Detect which cell encompasses the target text, then output its [X, Y] center coordinate. 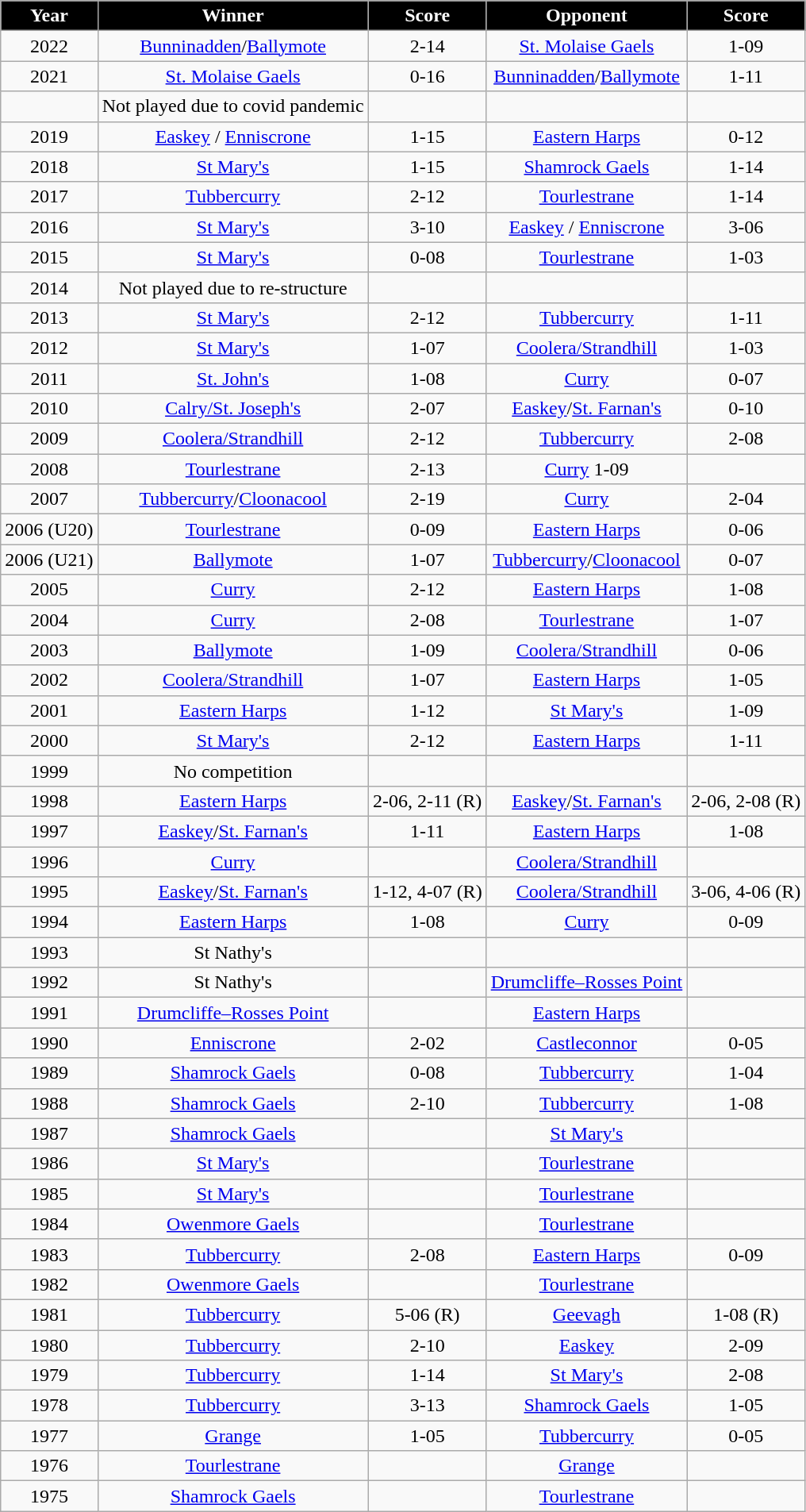
0-16 [427, 76]
2-02 [427, 1043]
Not played due to covid pandemic [233, 106]
1985 [49, 1194]
2008 [49, 469]
2-06, 2-11 (R) [427, 801]
1989 [49, 1073]
2018 [49, 167]
1983 [49, 1254]
Year [49, 16]
2006 (U20) [49, 529]
1977 [49, 1436]
2013 [49, 317]
3-13 [427, 1406]
1999 [49, 771]
1996 [49, 861]
2-13 [427, 469]
1991 [49, 1013]
1981 [49, 1314]
2014 [49, 287]
2015 [49, 257]
1994 [49, 922]
Opponent [587, 16]
1995 [49, 892]
St. John's [233, 379]
No competition [233, 771]
1993 [49, 952]
2005 [49, 590]
2-06, 2-08 (R) [746, 801]
2022 [49, 46]
2002 [49, 680]
2012 [49, 348]
5-06 (R) [427, 1314]
1978 [49, 1406]
1982 [49, 1284]
1986 [49, 1164]
Calry/St. Joseph's [233, 409]
Winner [233, 16]
1-12 [427, 710]
2000 [49, 741]
2-09 [746, 1345]
1987 [49, 1133]
1-04 [746, 1073]
0-12 [746, 137]
Easkey [587, 1345]
1998 [49, 801]
2007 [49, 499]
1992 [49, 983]
1979 [49, 1375]
2006 (U21) [49, 560]
2-07 [427, 409]
1988 [49, 1103]
Not played due to re-structure [233, 287]
1984 [49, 1224]
2016 [49, 227]
1997 [49, 831]
Geevagh [587, 1314]
2010 [49, 409]
1-08 (R) [746, 1314]
1976 [49, 1466]
2011 [49, 379]
Curry 1-09 [587, 469]
2009 [49, 439]
0-10 [746, 409]
Castleconnor [587, 1043]
2-19 [427, 499]
2001 [49, 710]
3-06 [746, 227]
2-14 [427, 46]
1980 [49, 1345]
2019 [49, 137]
3-10 [427, 227]
Enniscrone [233, 1043]
2021 [49, 76]
2017 [49, 197]
1975 [49, 1496]
1-12, 4-07 (R) [427, 892]
3-06, 4-06 (R) [746, 892]
2003 [49, 650]
2004 [49, 620]
1990 [49, 1043]
2-04 [746, 499]
